Find where the given text appears and provide that cell's center as [x, y] coordinate. 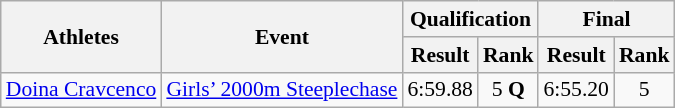
Qualification [470, 19]
6:55.20 [576, 90]
6:59.88 [440, 90]
Girls’ 2000m Steeplechase [282, 90]
Athletes [82, 36]
5 [644, 90]
5 Q [508, 90]
Final [606, 19]
Doina Cravcenco [82, 90]
Event [282, 36]
